Return (x, y) of the center of cell containing provided text 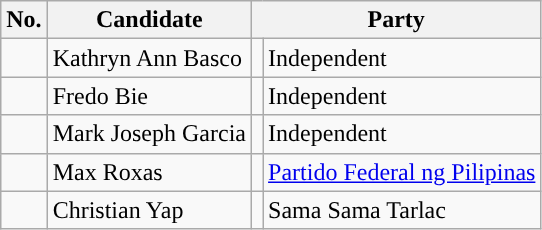
Kathryn Ann Basco (149, 58)
Mark Joseph Garcia (149, 134)
Christian Yap (149, 210)
Candidate (149, 20)
Party (396, 20)
Sama Sama Tarlac (402, 210)
Fredo Bie (149, 96)
Max Roxas (149, 172)
No. (24, 20)
Partido Federal ng Pilipinas (402, 172)
